For the text-containing cell, return its midpoint in [X, Y] coordinate format. 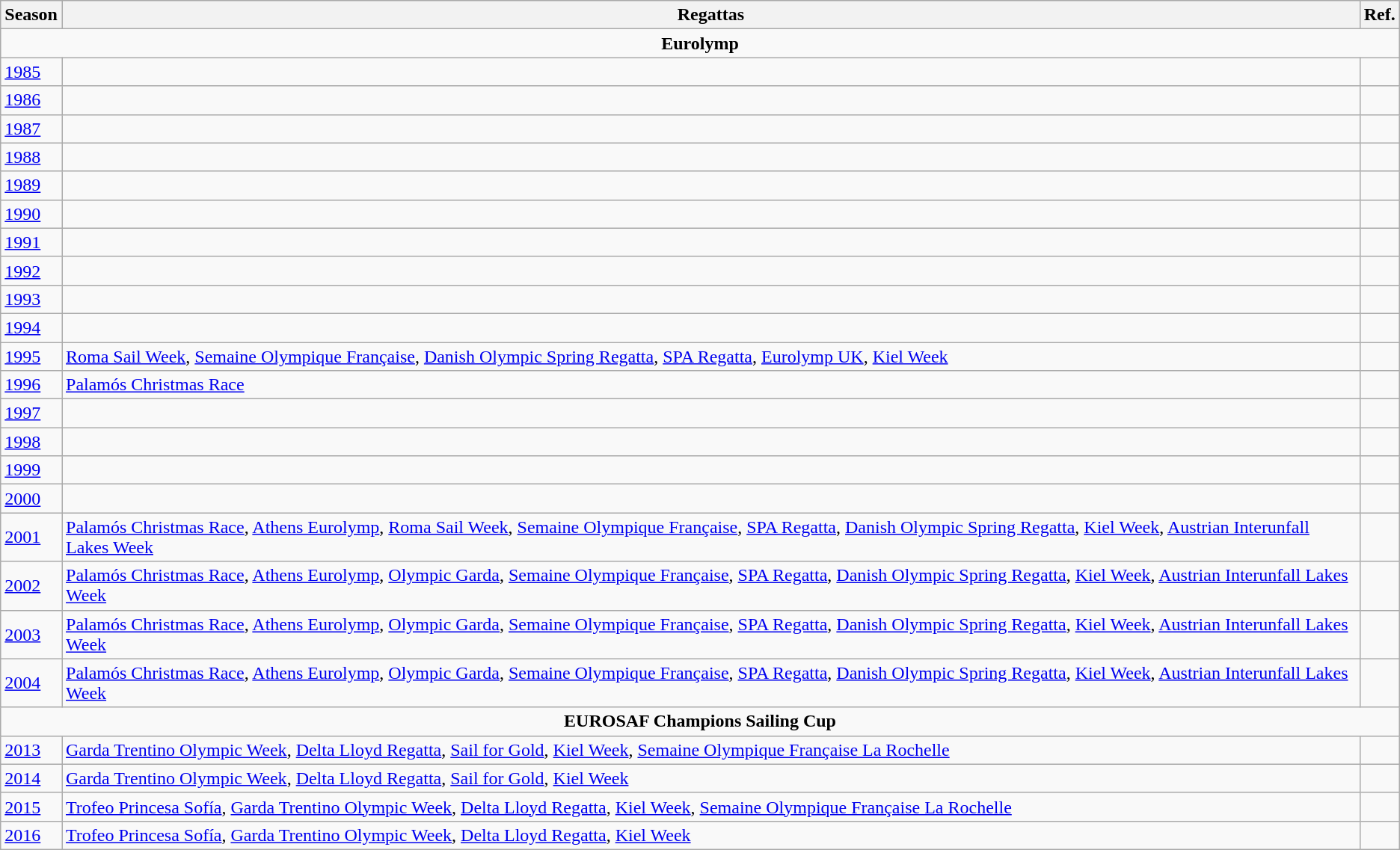
Eurolymp [700, 43]
Season [31, 15]
Regattas [710, 15]
1988 [31, 157]
1993 [31, 299]
2000 [31, 499]
1985 [31, 72]
2013 [31, 750]
1989 [31, 185]
Garda Trentino Olympic Week, Delta Lloyd Regatta, Sail for Gold, Kiel Week [710, 778]
Palamós Christmas Race [710, 385]
2016 [31, 835]
2001 [31, 537]
1995 [31, 357]
EUROSAF Champions Sailing Cup [700, 721]
2003 [31, 634]
1996 [31, 385]
1997 [31, 413]
1994 [31, 327]
Garda Trentino Olympic Week, Delta Lloyd Regatta, Sail for Gold, Kiel Week, Semaine Olympique Française La Rochelle [710, 750]
Trofeo Princesa Sofía, Garda Trentino Olympic Week, Delta Lloyd Regatta, Kiel Week [710, 835]
1986 [31, 100]
1991 [31, 242]
1990 [31, 214]
Roma Sail Week, Semaine Olympique Française, Danish Olympic Spring Regatta, SPA Regatta, Eurolymp UK, Kiel Week [710, 357]
2014 [31, 778]
2004 [31, 683]
1987 [31, 129]
2015 [31, 807]
Ref. [1379, 15]
1999 [31, 470]
1992 [31, 271]
1998 [31, 442]
2002 [31, 586]
Trofeo Princesa Sofía, Garda Trentino Olympic Week, Delta Lloyd Regatta, Kiel Week, Semaine Olympique Française La Rochelle [710, 807]
